Return the (x, y) coordinate for the center point of the cell that contains the specified text.  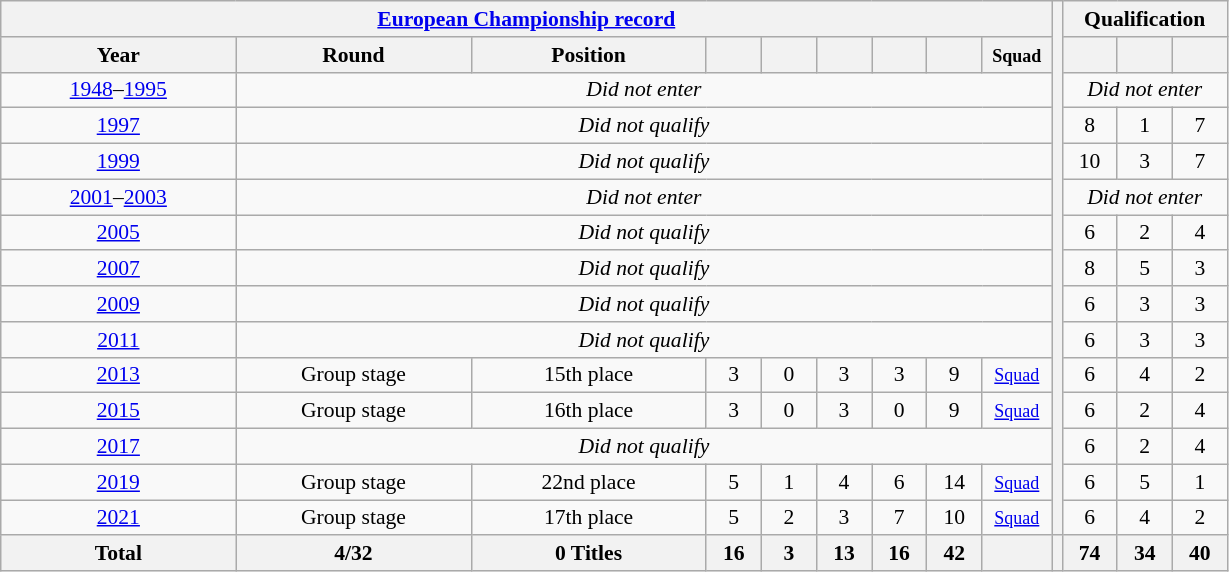
15th place (588, 375)
17th place (588, 518)
0 Titles (588, 554)
2005 (118, 233)
16th place (588, 411)
2007 (118, 269)
Round (354, 55)
2015 (118, 411)
1999 (118, 162)
Total (118, 554)
Position (588, 55)
2021 (118, 518)
1997 (118, 126)
Year (118, 55)
40 (1200, 554)
1948–1995 (118, 90)
74 (1090, 554)
2019 (118, 482)
Qualification (1144, 19)
14 (954, 482)
2009 (118, 304)
34 (1144, 554)
22nd place (588, 482)
2017 (118, 447)
42 (954, 554)
2011 (118, 340)
4/32 (354, 554)
2013 (118, 375)
13 (844, 554)
2001–2003 (118, 197)
European Championship record (526, 19)
